Find where the given text appears and provide that cell's center as [X, Y] coordinate. 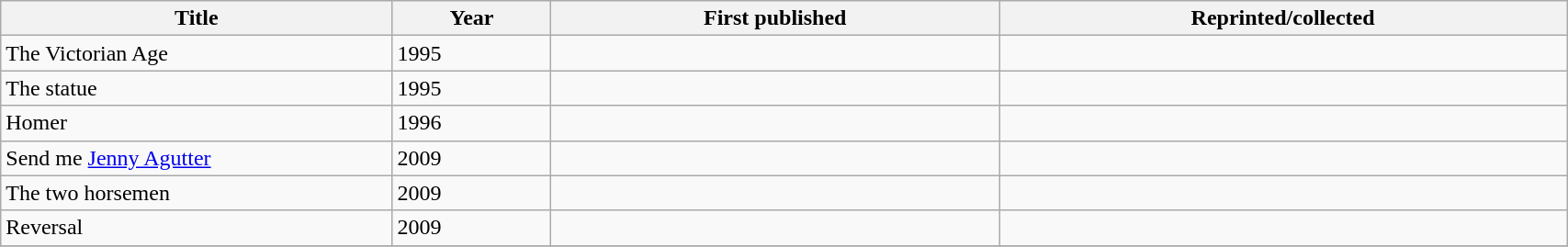
1996 [472, 123]
Title [197, 18]
Year [472, 18]
Send me Jenny Agutter [197, 158]
Reprinted/collected [1283, 18]
The two horsemen [197, 193]
Homer [197, 123]
Reversal [197, 228]
The Victorian Age [197, 53]
The statue [197, 88]
First published [775, 18]
